Determine the (x, y) coordinate at the center of the cell enclosing the given text.  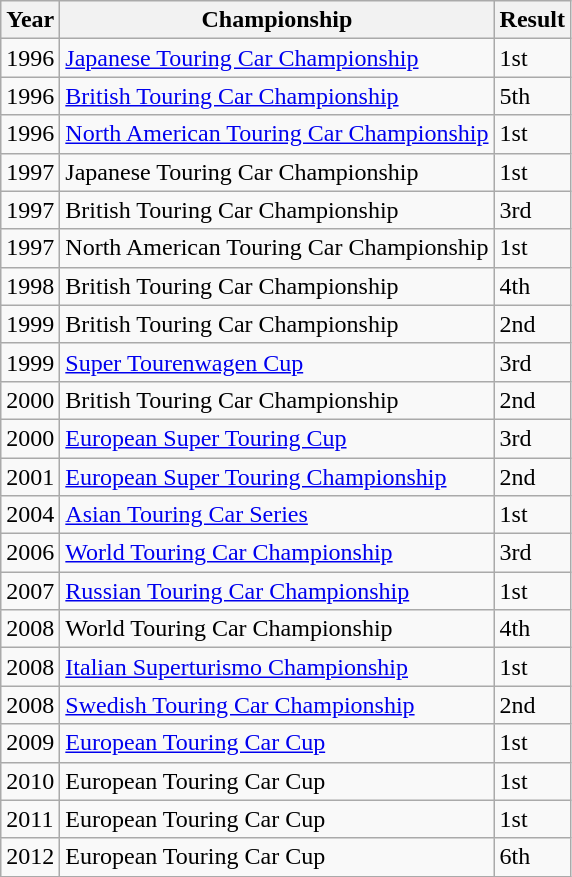
Swedish Touring Car Championship (277, 705)
2012 (30, 857)
2007 (30, 591)
Italian Superturismo Championship (277, 667)
2001 (30, 477)
Championship (277, 20)
2009 (30, 743)
Year (30, 20)
2011 (30, 819)
Russian Touring Car Championship (277, 591)
1998 (30, 286)
2006 (30, 553)
Super Tourenwagen Cup (277, 362)
2010 (30, 781)
6th (532, 857)
European Super Touring Cup (277, 438)
Result (532, 20)
European Super Touring Championship (277, 477)
Asian Touring Car Series (277, 515)
5th (532, 96)
2004 (30, 515)
